Extract the [X, Y] coordinate from the center of the cell holding the provided text.  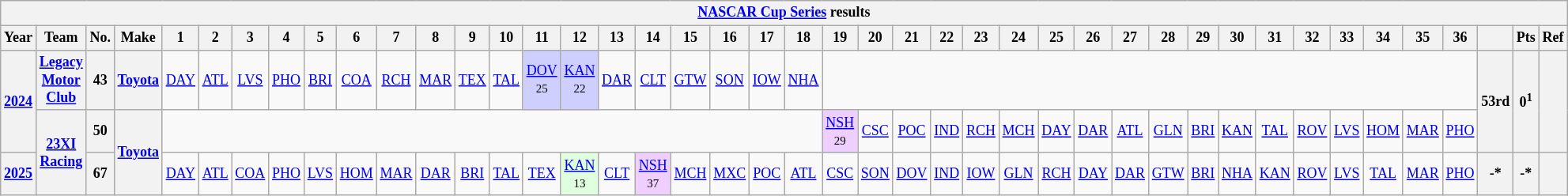
2025 [19, 174]
33 [1347, 38]
2024 [19, 101]
16 [730, 38]
19 [840, 38]
30 [1237, 38]
MXC [730, 174]
23 [981, 38]
12 [580, 38]
DOV [912, 174]
6 [356, 38]
25 [1056, 38]
Make [138, 38]
15 [690, 38]
43 [100, 80]
23XI Racing [61, 152]
35 [1423, 38]
27 [1131, 38]
NSH37 [653, 174]
34 [1384, 38]
13 [617, 38]
21 [912, 38]
DOV25 [542, 80]
KAN13 [580, 174]
67 [100, 174]
01 [1526, 101]
10 [506, 38]
5 [319, 38]
11 [542, 38]
24 [1018, 38]
2 [215, 38]
7 [396, 38]
Legacy Motor Club [61, 80]
No. [100, 38]
20 [876, 38]
Team [61, 38]
9 [472, 38]
Ref [1553, 38]
53rd [1496, 101]
NSH29 [840, 131]
4 [286, 38]
17 [767, 38]
22 [947, 38]
36 [1460, 38]
Pts [1526, 38]
Year [19, 38]
26 [1093, 38]
28 [1168, 38]
NASCAR Cup Series results [784, 13]
KAN22 [580, 80]
32 [1313, 38]
1 [180, 38]
18 [803, 38]
29 [1203, 38]
31 [1275, 38]
3 [250, 38]
14 [653, 38]
8 [436, 38]
50 [100, 131]
